Scan for the cell matching the given text and deliver its [x, y] coordinate at center. 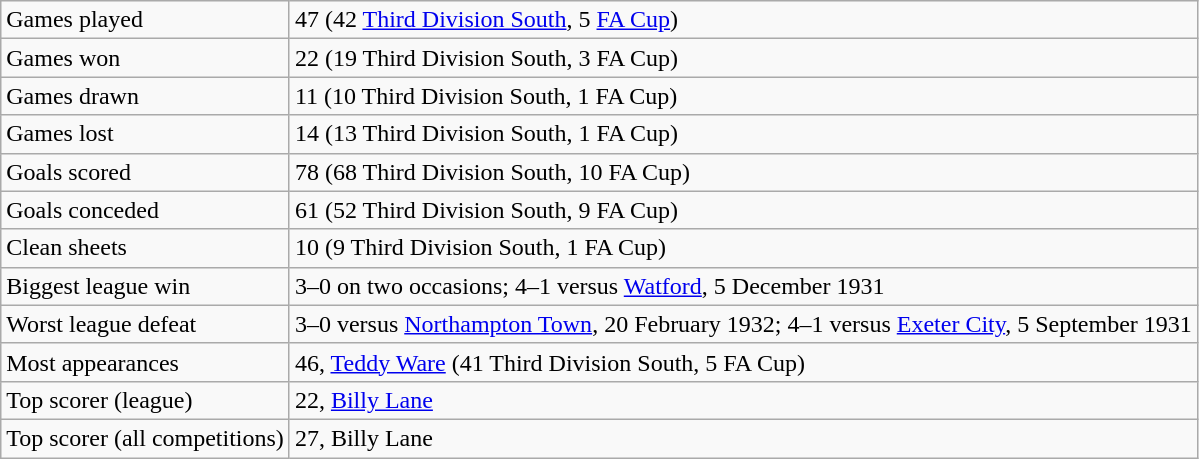
47 (42 Third Division South, 5 FA Cup) [743, 20]
11 (10 Third Division South, 1 FA Cup) [743, 96]
61 (52 Third Division South, 9 FA Cup) [743, 210]
Clean sheets [146, 248]
3–0 versus Northampton Town, 20 February 1932; 4–1 versus Exeter City, 5 September 1931 [743, 324]
Games lost [146, 134]
Games won [146, 58]
14 (13 Third Division South, 1 FA Cup) [743, 134]
78 (68 Third Division South, 10 FA Cup) [743, 172]
Top scorer (all competitions) [146, 438]
Top scorer (league) [146, 400]
Goals conceded [146, 210]
22 (19 Third Division South, 3 FA Cup) [743, 58]
Most appearances [146, 362]
Games played [146, 20]
Goals scored [146, 172]
46, Teddy Ware (41 Third Division South, 5 FA Cup) [743, 362]
10 (9 Third Division South, 1 FA Cup) [743, 248]
Biggest league win [146, 286]
Worst league defeat [146, 324]
27, Billy Lane [743, 438]
3–0 on two occasions; 4–1 versus Watford, 5 December 1931 [743, 286]
Games drawn [146, 96]
22, Billy Lane [743, 400]
